Determine the (X, Y) coordinate at the center of the cell enclosing the given text.  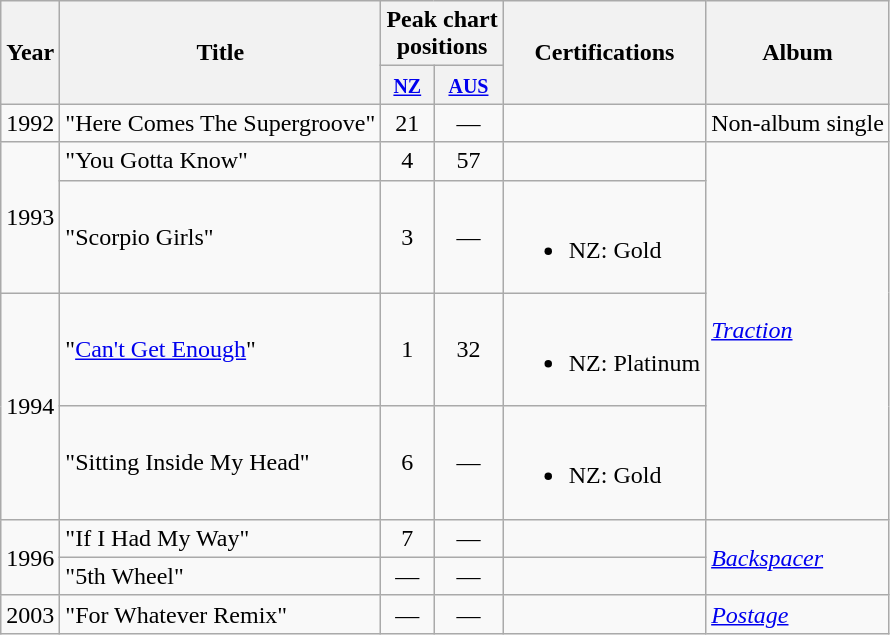
Traction (798, 330)
"5th Wheel" (220, 576)
1994 (30, 406)
"Sitting Inside My Head" (220, 462)
4 (408, 161)
"You Gotta Know" (220, 161)
Peak chartpositions (442, 34)
NZ (408, 85)
21 (408, 123)
1996 (30, 557)
Certifications (604, 52)
AUS (469, 85)
Backspacer (798, 557)
57 (469, 161)
Year (30, 52)
"Scorpio Girls" (220, 236)
7 (408, 538)
3 (408, 236)
2003 (30, 614)
Postage (798, 614)
NZ: Platinum (604, 350)
"Can't Get Enough" (220, 350)
6 (408, 462)
1993 (30, 218)
Title (220, 52)
32 (469, 350)
Non-album single (798, 123)
"If I Had My Way" (220, 538)
1 (408, 350)
Album (798, 52)
"For Whatever Remix" (220, 614)
1992 (30, 123)
"Here Comes The Supergroove" (220, 123)
